For the text-containing cell, return its midpoint in (x, y) coordinate format. 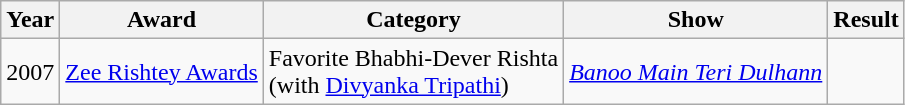
Favorite Bhabhi-Dever Rishta(with Divyanka Tripathi) (413, 72)
Year (30, 20)
Zee Rishtey Awards (162, 72)
Show (696, 20)
Result (866, 20)
Banoo Main Teri Dulhann (696, 72)
2007 (30, 72)
Award (162, 20)
Category (413, 20)
